Return the (X, Y) coordinate for the center point of the cell that contains the specified text.  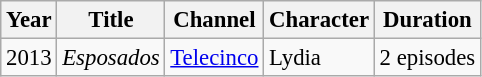
Channel (214, 20)
Duration (427, 20)
Telecinco (214, 58)
Esposados (111, 58)
2 episodes (427, 58)
2013 (29, 58)
Year (29, 20)
Title (111, 20)
Character (320, 20)
Lydia (320, 58)
